Pinpoint the cell where the given text exists, returning its (X, Y) midpoint coordinate. 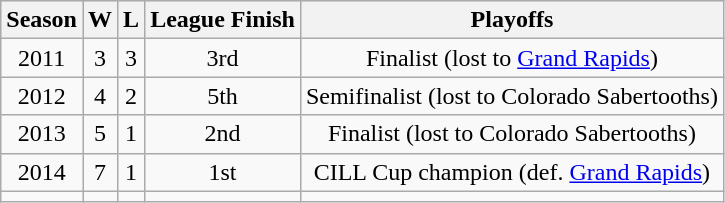
League Finish (223, 20)
5th (223, 96)
1st (223, 172)
2 (132, 96)
2012 (42, 96)
W (100, 20)
4 (100, 96)
2014 (42, 172)
5 (100, 134)
2nd (223, 134)
Season (42, 20)
Semifinalist (lost to Colorado Sabertooths) (512, 96)
L (132, 20)
2013 (42, 134)
Finalist (lost to Colorado Sabertooths) (512, 134)
2011 (42, 58)
Finalist (lost to Grand Rapids) (512, 58)
CILL Cup champion (def. Grand Rapids) (512, 172)
Playoffs (512, 20)
7 (100, 172)
3rd (223, 58)
